From the cell containing the given text, extract its center point as (X, Y) coordinate. 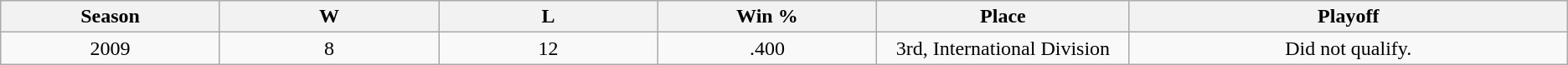
Season (111, 17)
12 (548, 48)
W (328, 17)
.400 (767, 48)
8 (328, 48)
Win % (767, 17)
2009 (111, 48)
3rd, International Division (1003, 48)
L (548, 17)
Did not qualify. (1349, 48)
Playoff (1349, 17)
Place (1003, 17)
